Extract the [X, Y] coordinate from the center of the cell holding the provided text.  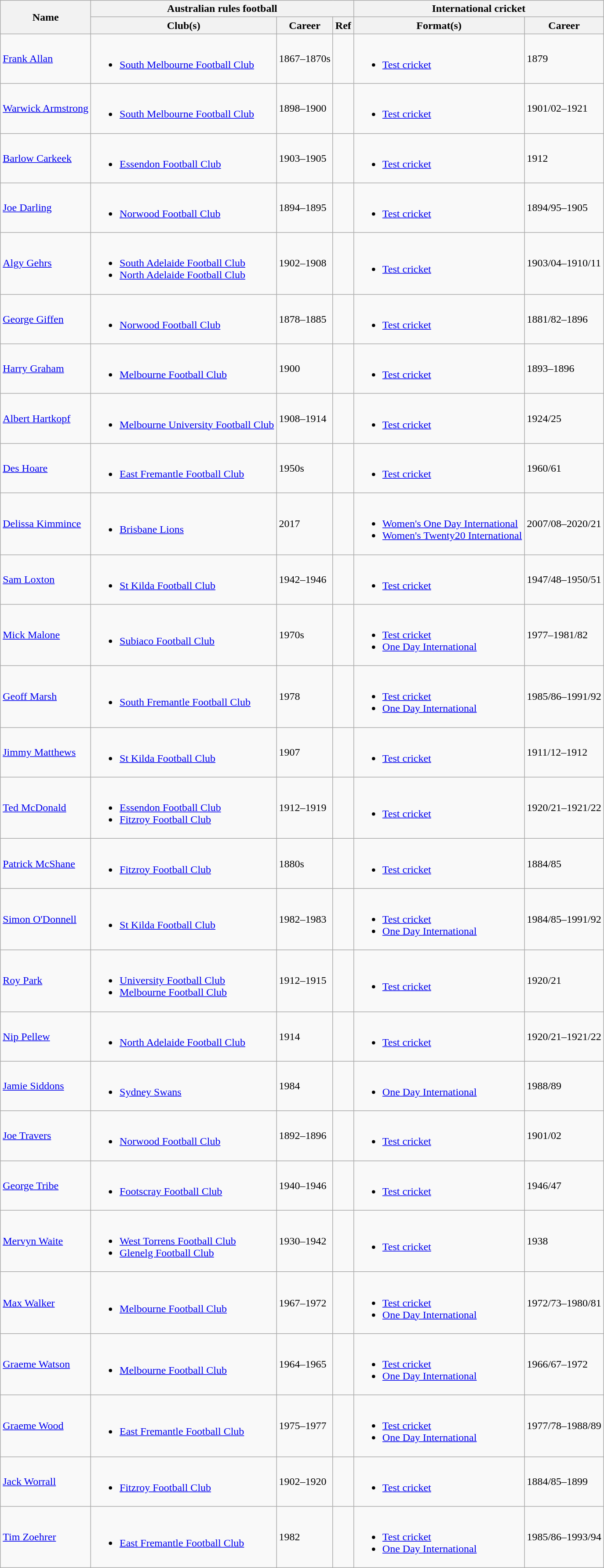
1912–1915 [305, 981]
1920/21 [564, 981]
George Tribe [46, 1185]
1900 [305, 368]
South Adelaide Football ClubNorth Adelaide Football Club [184, 263]
1901/02–1921 [564, 108]
1947/48–1950/51 [564, 579]
1880s [305, 863]
Patrick McShane [46, 863]
Essendon Football ClubFitzroy Football Club [184, 808]
1978 [305, 697]
1977/78–1988/89 [564, 1426]
1970s [305, 635]
1924/25 [564, 418]
1901/02 [564, 1136]
One Day International [439, 1086]
1908–1914 [305, 418]
1988/89 [564, 1086]
University Football ClubMelbourne Football Club [184, 981]
1940–1946 [305, 1185]
Melbourne University Football Club [184, 418]
North Adelaide Football Club [184, 1037]
Footscray Football Club [184, 1185]
Joe Travers [46, 1136]
Brisbane Lions [184, 524]
Roy Park [46, 981]
1892–1896 [305, 1136]
George Giffen [46, 319]
1960/61 [564, 468]
Joe Darling [46, 207]
1985/86–1993/94 [564, 1537]
Australian rules football [222, 9]
1912 [564, 158]
1975–1977 [305, 1426]
Nip Pellew [46, 1037]
Format(s) [439, 25]
Harry Graham [46, 368]
2017 [305, 524]
1950s [305, 468]
Mervyn Waite [46, 1241]
Mick Malone [46, 635]
Graeme Wood [46, 1426]
Tim Zoehrer [46, 1537]
1982 [305, 1537]
Algy Gehrs [46, 263]
1946/47 [564, 1185]
Club(s) [184, 25]
1984/85–1991/92 [564, 919]
1938 [564, 1241]
1867–1870s [305, 59]
1985/86–1991/92 [564, 697]
Women's One Day InternationalWomen's Twenty20 International [439, 524]
Ted McDonald [46, 808]
1902–1908 [305, 263]
Frank Allan [46, 59]
2007/08–2020/21 [564, 524]
Graeme Watson [46, 1364]
Subiaco Football Club [184, 635]
1884/85 [564, 863]
1966/67–1972 [564, 1364]
1930–1942 [305, 1241]
1878–1885 [305, 319]
Jimmy Matthews [46, 753]
1903/04–1910/11 [564, 263]
Sydney Swans [184, 1086]
1984 [305, 1086]
1902–1920 [305, 1481]
Essendon Football Club [184, 158]
1893–1896 [564, 368]
1907 [305, 753]
1879 [564, 59]
Jack Worrall [46, 1481]
1884/85–1899 [564, 1481]
1967–1972 [305, 1302]
Ref [343, 25]
1903–1905 [305, 158]
1972/73–1980/81 [564, 1302]
Des Hoare [46, 468]
1894–1895 [305, 207]
Simon O'Donnell [46, 919]
1914 [305, 1037]
1977–1981/82 [564, 635]
South Fremantle Football Club [184, 697]
1894/95–1905 [564, 207]
Sam Loxton [46, 579]
Geoff Marsh [46, 697]
1912–1919 [305, 808]
Albert Hartkopf [46, 418]
West Torrens Football ClubGlenelg Football Club [184, 1241]
Max Walker [46, 1302]
1881/82–1896 [564, 319]
International cricket [478, 9]
1898–1900 [305, 108]
1964–1965 [305, 1364]
Barlow Carkeek [46, 158]
1982–1983 [305, 919]
Delissa Kimmince [46, 524]
Jamie Siddons [46, 1086]
1942–1946 [305, 579]
1911/12–1912 [564, 753]
Warwick Armstrong [46, 108]
Name [46, 17]
